Provide the (X, Y) coordinate of the cell's center where the given text is located.  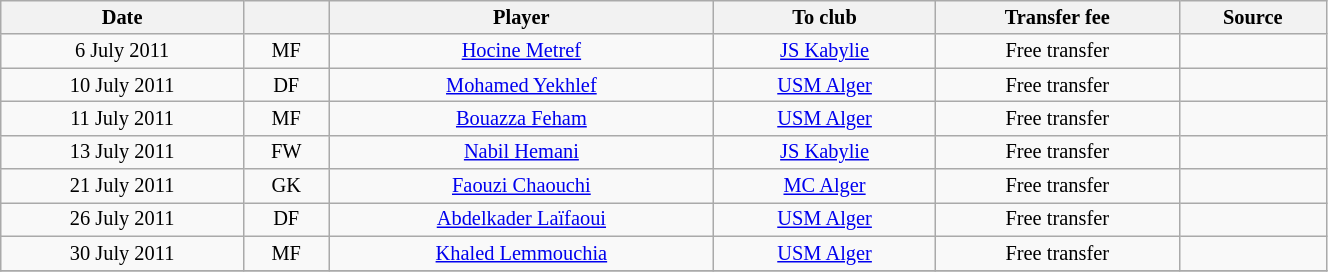
13 July 2011 (122, 152)
GK (286, 186)
30 July 2011 (122, 253)
Hocine Metref (522, 51)
Nabil Hemani (522, 152)
To club (824, 17)
Abdelkader Laïfaoui (522, 219)
Mohamed Yekhlef (522, 85)
MC Alger (824, 186)
FW (286, 152)
Faouzi Chaouchi (522, 186)
Source (1252, 17)
Transfer fee (1057, 17)
11 July 2011 (122, 118)
26 July 2011 (122, 219)
Khaled Lemmouchia (522, 253)
6 July 2011 (122, 51)
21 July 2011 (122, 186)
Player (522, 17)
Bouazza Feham (522, 118)
10 July 2011 (122, 85)
Date (122, 17)
